Output the (X, Y) coordinate of the center of the cell containing the given text.  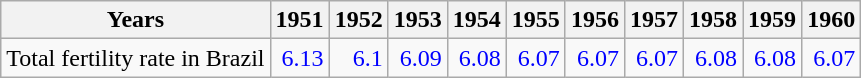
1954 (476, 20)
1952 (358, 20)
1960 (832, 20)
1951 (300, 20)
1958 (712, 20)
1957 (654, 20)
1953 (418, 20)
1955 (536, 20)
6.09 (418, 58)
6.13 (300, 58)
Total fertility rate in Brazil (136, 58)
6.1 (358, 58)
1959 (772, 20)
1956 (594, 20)
Years (136, 20)
